Determine the (X, Y) coordinate at the center of the cell enclosing the given text.  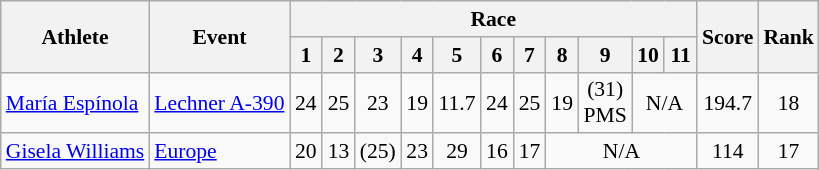
Rank (788, 36)
Gisela Williams (76, 152)
6 (498, 55)
Europe (219, 152)
29 (456, 152)
11.7 (456, 102)
3 (378, 55)
1 (306, 55)
4 (418, 55)
7 (530, 55)
5 (456, 55)
114 (728, 152)
Race (494, 19)
18 (788, 102)
María Espínola (76, 102)
194.7 (728, 102)
Athlete (76, 36)
20 (306, 152)
Event (219, 36)
13 (338, 152)
11 (680, 55)
2 (338, 55)
Score (728, 36)
(25) (378, 152)
Lechner A-390 (219, 102)
10 (648, 55)
16 (498, 152)
9 (604, 55)
(31)PMS (604, 102)
8 (562, 55)
